Determine the [X, Y] coordinate at the center of the cell enclosing the given text.  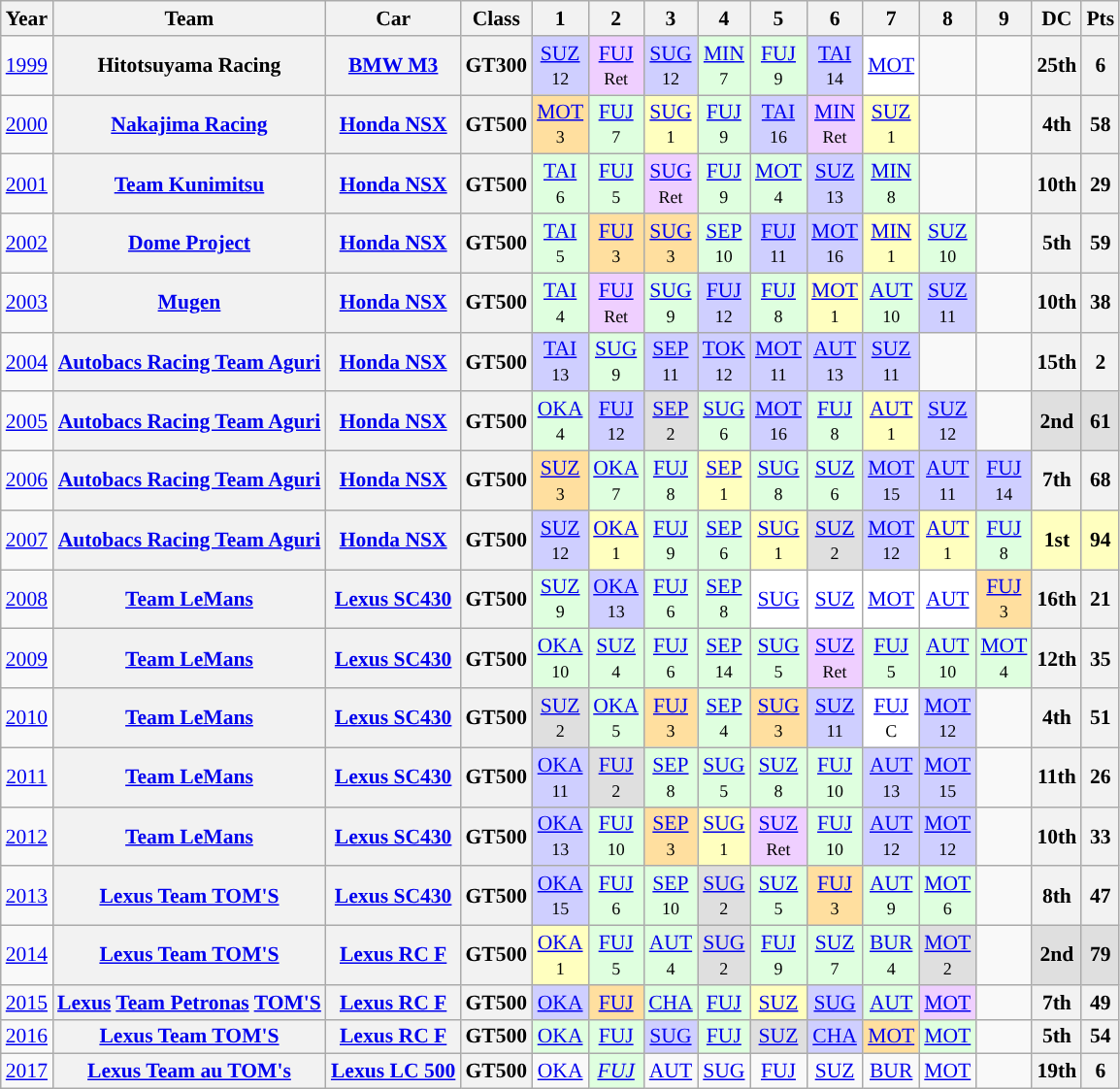
Lexus Team au TOM's [189, 1072]
SEP14 [724, 658]
2017 [27, 1072]
TAI13 [560, 361]
2011 [27, 776]
MIN7 [724, 66]
2007 [27, 540]
SUG8 [778, 481]
MOT1 [835, 303]
SUGRet [671, 184]
SEP1 [724, 481]
19th [1056, 1072]
Mugen [189, 303]
2016 [27, 1037]
SEP3 [671, 837]
SEP4 [724, 718]
2001 [27, 184]
OKA10 [560, 658]
2003 [27, 303]
2010 [27, 718]
OKA15 [560, 897]
AUT9 [891, 897]
AUT11 [947, 481]
SUG12 [671, 66]
TAI6 [560, 184]
25th [1056, 66]
BUR [891, 1072]
Lexus Team Petronas TOM'S [189, 1003]
47 [1101, 897]
TAI14 [835, 66]
4 [724, 18]
38 [1101, 303]
SEP11 [671, 361]
3 [671, 18]
MIN8 [891, 184]
8 [947, 18]
TAI5 [560, 243]
SUZ3 [560, 481]
35 [1101, 658]
OKA7 [615, 481]
2012 [27, 837]
Team Kunimitsu [189, 184]
FUJ2 [615, 776]
MINRet [835, 124]
2006 [27, 481]
SUZ8 [778, 776]
11th [1056, 776]
9 [1004, 18]
59 [1101, 243]
2009 [27, 658]
2015 [27, 1003]
58 [1101, 124]
61 [1101, 421]
Pts [1101, 18]
OKA4 [560, 421]
29 [1101, 184]
Nakajima Racing [189, 124]
GT300 [496, 66]
79 [1101, 955]
MOT2 [947, 955]
2008 [27, 600]
2000 [27, 124]
FUJC [891, 718]
94 [1101, 540]
BMW M3 [393, 66]
SUZ5 [778, 897]
SEP6 [724, 540]
TAI4 [560, 303]
33 [1101, 837]
26 [1101, 776]
49 [1101, 1003]
8th [1056, 897]
Team [189, 18]
21 [1101, 600]
54 [1101, 1037]
FUJ14 [1004, 481]
OKA11 [560, 776]
SUZ1 [891, 124]
AUT4 [671, 955]
1999 [27, 66]
SUZ7 [835, 955]
2013 [27, 897]
51 [1101, 718]
15th [1056, 361]
Dome Project [189, 243]
2002 [27, 243]
7 [891, 18]
SUZ4 [615, 658]
BUR4 [891, 955]
TOK12 [724, 361]
16th [1056, 600]
12th [1056, 658]
FUJ7 [615, 124]
OKA5 [615, 718]
2014 [27, 955]
FUJ11 [778, 243]
MIN1 [891, 243]
Hitotsuyama Racing [189, 66]
2005 [27, 421]
SUZ9 [560, 600]
Lexus LC 500 [393, 1072]
TAI16 [778, 124]
68 [1101, 481]
AUT12 [891, 837]
1st [1056, 540]
MOT3 [560, 124]
5 [778, 18]
SUZ13 [835, 184]
SEP2 [671, 421]
1 [560, 18]
DC [1056, 18]
2004 [27, 361]
Year [27, 18]
Class [496, 18]
Car [393, 18]
SUG6 [724, 421]
MOT6 [947, 897]
SUZ6 [835, 481]
SUZ10 [947, 243]
MOT11 [778, 361]
